Detect which cell encompasses the target text, then output its [X, Y] center coordinate. 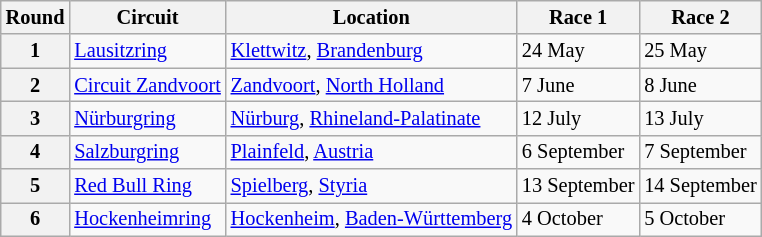
Klettwitz, Brandenburg [372, 51]
Circuit [147, 17]
Circuit Zandvoort [147, 85]
Lausitzring [147, 51]
3 [36, 118]
Race 1 [578, 17]
1 [36, 51]
Location [372, 17]
14 September [700, 186]
Nürburg, Rhineland-Palatinate [372, 118]
5 [36, 186]
Nürburgring [147, 118]
Red Bull Ring [147, 186]
Round [36, 17]
4 [36, 152]
6 [36, 219]
13 September [578, 186]
7 September [700, 152]
Race 2 [700, 17]
25 May [700, 51]
6 September [578, 152]
Spielberg, Styria [372, 186]
4 October [578, 219]
Hockenheim, Baden-Württemberg [372, 219]
2 [36, 85]
5 October [700, 219]
8 June [700, 85]
12 July [578, 118]
13 July [700, 118]
7 June [578, 85]
Salzburgring [147, 152]
Zandvoort, North Holland [372, 85]
Plainfeld, Austria [372, 152]
Hockenheimring [147, 219]
24 May [578, 51]
